Output the [X, Y] coordinate of the center of the cell containing the given text.  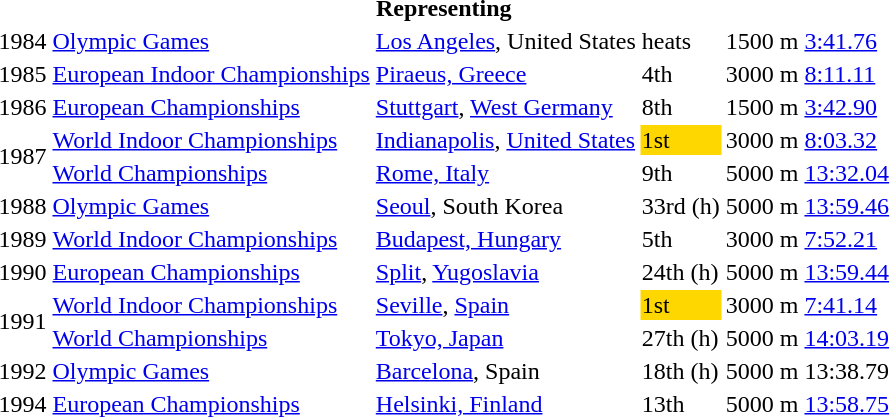
27th (h) [680, 338]
European Indoor Championships [211, 74]
Tokyo, Japan [506, 338]
Seville, Spain [506, 305]
24th (h) [680, 272]
33rd (h) [680, 206]
8th [680, 107]
heats [680, 41]
18th (h) [680, 371]
Barcelona, Spain [506, 371]
Piraeus, Greece [506, 74]
Seoul, South Korea [506, 206]
Los Angeles, United States [506, 41]
5th [680, 239]
9th [680, 173]
4th [680, 74]
Rome, Italy [506, 173]
Budapest, Hungary [506, 239]
Split, Yugoslavia [506, 272]
Stuttgart, West Germany [506, 107]
Indianapolis, United States [506, 140]
